Find where the given text appears and provide that cell's center as (X, Y) coordinate. 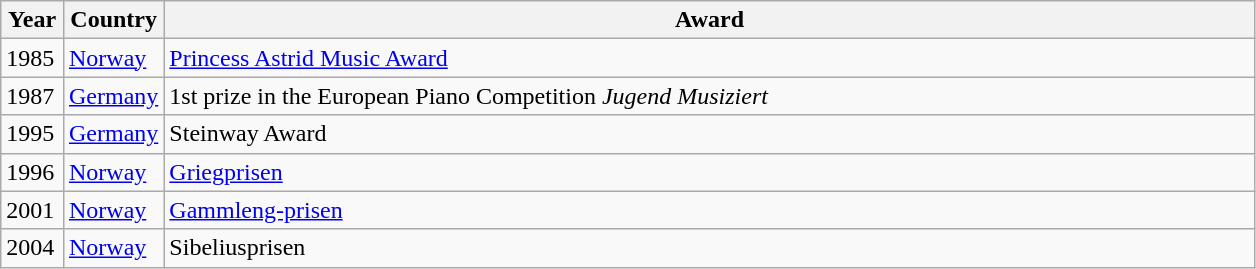
Steinway Award (710, 134)
Award (710, 20)
2004 (32, 248)
1987 (32, 96)
1996 (32, 172)
1985 (32, 58)
Gammleng-prisen (710, 210)
Princess Astrid Music Award (710, 58)
Griegprisen (710, 172)
1st prize in the European Piano Competition Jugend Musiziert (710, 96)
Sibeliusprisen (710, 248)
2001 (32, 210)
Country (113, 20)
Year (32, 20)
1995 (32, 134)
